Locate the cell with the specified text and output its (X, Y) center coordinate. 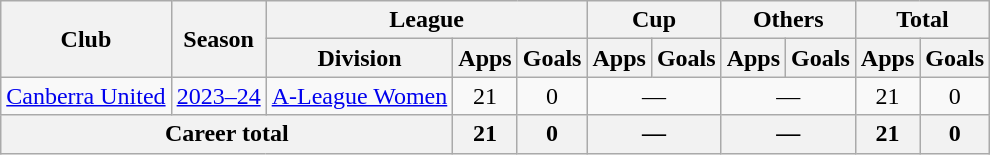
Cup (654, 20)
Season (218, 39)
Division (360, 58)
Others (788, 20)
Canberra United (86, 96)
Career total (227, 134)
Total (922, 20)
A-League Women (360, 96)
Club (86, 39)
League (426, 20)
2023–24 (218, 96)
